Output the [X, Y] coordinate of the center of the cell containing the given text.  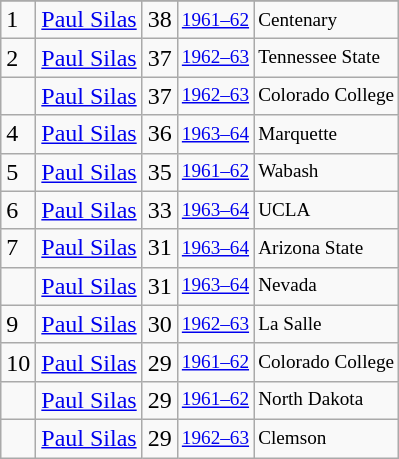
Marquette [326, 134]
Clemson [326, 438]
35 [160, 172]
9 [18, 324]
5 [18, 172]
7 [18, 248]
4 [18, 134]
Centenary [326, 20]
UCLA [326, 210]
1 [18, 20]
Nevada [326, 286]
30 [160, 324]
2 [18, 58]
North Dakota [326, 400]
6 [18, 210]
33 [160, 210]
36 [160, 134]
La Salle [326, 324]
Wabash [326, 172]
Arizona State [326, 248]
38 [160, 20]
Tennessee State [326, 58]
10 [18, 362]
